Capture the cell that displays the provided text and extract its (X, Y) central coordinate. 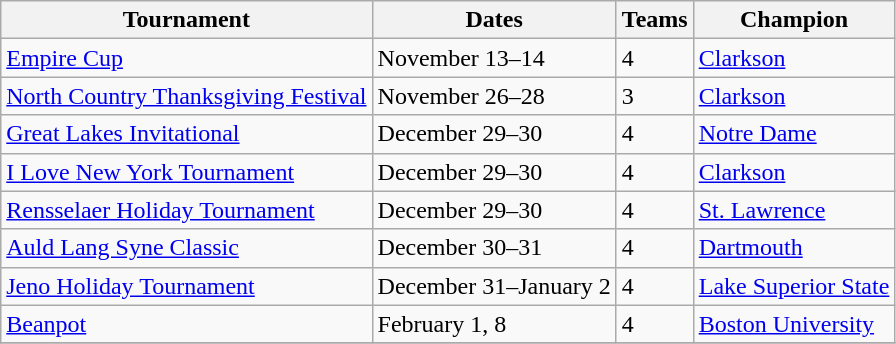
Teams (654, 20)
Tournament (186, 20)
Jeno Holiday Tournament (186, 286)
Empire Cup (186, 58)
I Love New York Tournament (186, 172)
St. Lawrence (794, 210)
December 31–January 2 (494, 286)
February 1, 8 (494, 324)
3 (654, 96)
Dartmouth (794, 248)
December 30–31 (494, 248)
Great Lakes Invitational (186, 134)
Rensselaer Holiday Tournament (186, 210)
November 13–14 (494, 58)
Lake Superior State (794, 286)
Notre Dame (794, 134)
Beanpot (186, 324)
Boston University (794, 324)
North Country Thanksgiving Festival (186, 96)
Dates (494, 20)
November 26–28 (494, 96)
Champion (794, 20)
Auld Lang Syne Classic (186, 248)
